From the cell containing the given text, extract its center point as (x, y) coordinate. 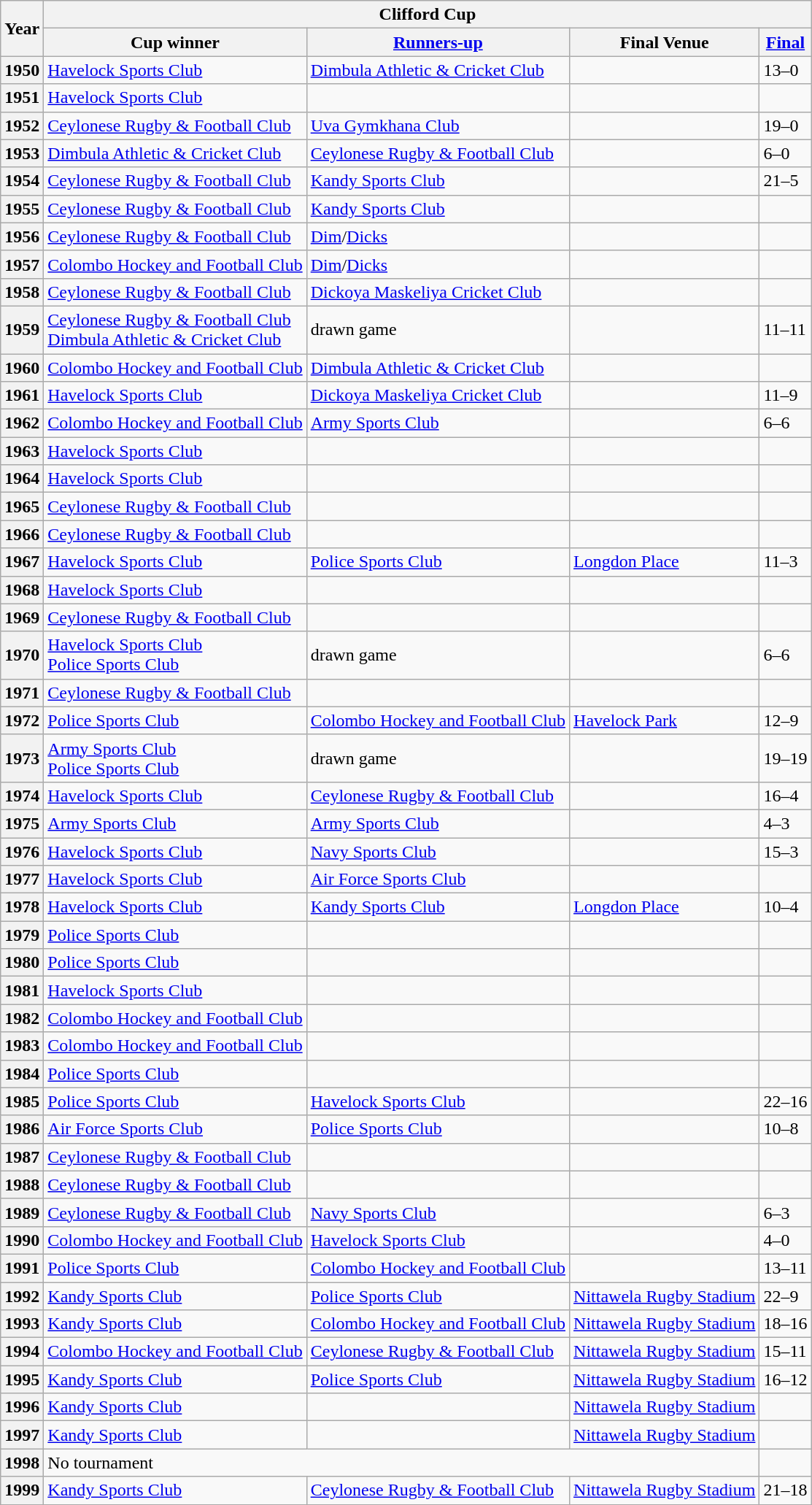
1996 (22, 1407)
1962 (22, 423)
10–8 (785, 1129)
1989 (22, 1212)
1976 (22, 852)
1988 (22, 1185)
1982 (22, 1018)
Ceylonese Rugby & Football ClubDimbula Athletic & Cricket Club (175, 330)
1993 (22, 1324)
1975 (22, 823)
1998 (22, 1463)
15–11 (785, 1352)
16–12 (785, 1379)
1970 (22, 655)
Havelock Sports ClubPolice Sports Club (175, 655)
1990 (22, 1240)
10–4 (785, 907)
1979 (22, 935)
1965 (22, 507)
18–16 (785, 1324)
1991 (22, 1268)
1967 (22, 562)
1968 (22, 590)
16–4 (785, 796)
1984 (22, 1074)
1997 (22, 1435)
1978 (22, 907)
1983 (22, 1046)
4–3 (785, 823)
13–0 (785, 70)
Uva Gymkhana Club (438, 126)
21–5 (785, 181)
Final (785, 42)
1964 (22, 479)
11–11 (785, 330)
1963 (22, 451)
1980 (22, 963)
1951 (22, 98)
Final Venue (665, 42)
11–3 (785, 562)
1956 (22, 236)
6–3 (785, 1212)
Havelock Park (665, 720)
1957 (22, 264)
6–0 (785, 153)
1986 (22, 1129)
1953 (22, 153)
1981 (22, 990)
4–0 (785, 1240)
1958 (22, 292)
22–9 (785, 1296)
Clifford Cup (428, 15)
1992 (22, 1296)
1966 (22, 534)
1994 (22, 1352)
12–9 (785, 720)
1959 (22, 330)
1971 (22, 693)
Cup winner (175, 42)
1952 (22, 126)
1974 (22, 796)
No tournament (401, 1463)
19–19 (785, 758)
15–3 (785, 852)
Year (22, 28)
1961 (22, 396)
1950 (22, 70)
13–11 (785, 1268)
1985 (22, 1101)
1954 (22, 181)
1955 (22, 209)
11–9 (785, 396)
1999 (22, 1490)
1995 (22, 1379)
1972 (22, 720)
1969 (22, 617)
22–16 (785, 1101)
19–0 (785, 126)
1960 (22, 367)
Runners-up (438, 42)
1973 (22, 758)
Army Sports ClubPolice Sports Club (175, 758)
1987 (22, 1157)
1977 (22, 879)
21–18 (785, 1490)
